Output the (X, Y) coordinate of the center of the cell containing the given text.  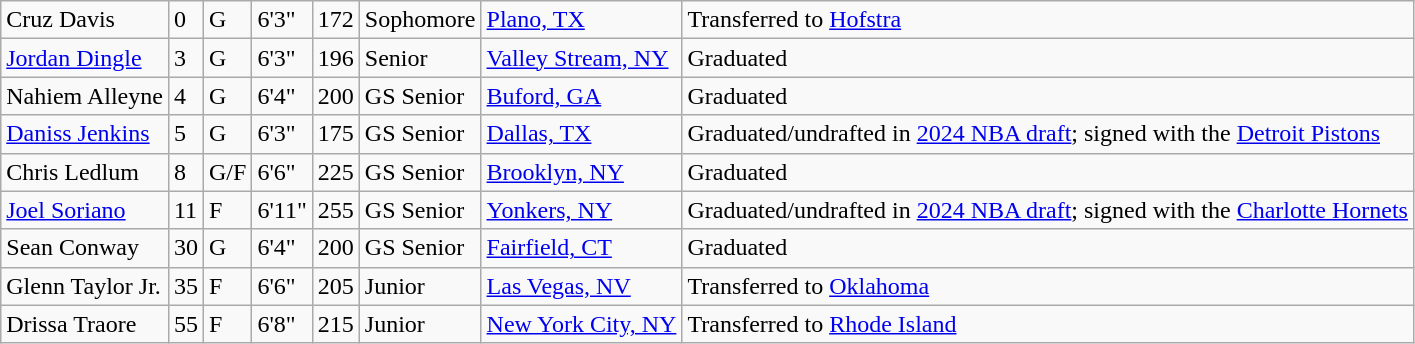
Valley Stream, NY (582, 58)
30 (186, 248)
55 (186, 324)
3 (186, 58)
Sophomore (420, 20)
172 (336, 20)
Brooklyn, NY (582, 172)
Drissa Traore (85, 324)
Fairfield, CT (582, 248)
Cruz Davis (85, 20)
Daniss Jenkins (85, 134)
Senior (420, 58)
5 (186, 134)
Dallas, TX (582, 134)
6'8" (282, 324)
225 (336, 172)
Yonkers, NY (582, 210)
35 (186, 286)
Transferred to Oklahoma (1048, 286)
New York City, NY (582, 324)
255 (336, 210)
Las Vegas, NV (582, 286)
Glenn Taylor Jr. (85, 286)
Plano, TX (582, 20)
Transferred to Hofstra (1048, 20)
8 (186, 172)
Transferred to Rhode Island (1048, 324)
Graduated/undrafted in 2024 NBA draft; signed with the Detroit Pistons (1048, 134)
175 (336, 134)
205 (336, 286)
Jordan Dingle (85, 58)
11 (186, 210)
4 (186, 96)
G/F (228, 172)
196 (336, 58)
Buford, GA (582, 96)
Nahiem Alleyne (85, 96)
0 (186, 20)
Sean Conway (85, 248)
215 (336, 324)
Graduated/undrafted in 2024 NBA draft; signed with the Charlotte Hornets (1048, 210)
Chris Ledlum (85, 172)
Joel Soriano (85, 210)
6'11" (282, 210)
